Identify which cell holds the provided text, then report its [X, Y] central coordinate. 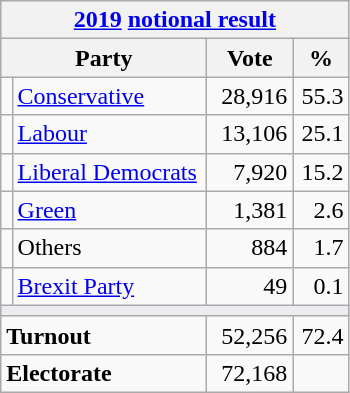
28,916 [250, 96]
884 [250, 248]
1.7 [321, 248]
72.4 [321, 335]
15.2 [321, 172]
49 [250, 286]
Conservative [110, 96]
Labour [110, 134]
Others [110, 248]
Liberal Democrats [110, 172]
2019 notional result [175, 20]
0.1 [321, 286]
Turnout [104, 335]
Green [110, 210]
52,256 [250, 335]
13,106 [250, 134]
1,381 [250, 210]
25.1 [321, 134]
% [321, 58]
Party [104, 58]
55.3 [321, 96]
Electorate [104, 373]
7,920 [250, 172]
Vote [250, 58]
2.6 [321, 210]
72,168 [250, 373]
Brexit Party [110, 286]
